Search for the cell housing the specified text and yield its [x, y] center coordinate. 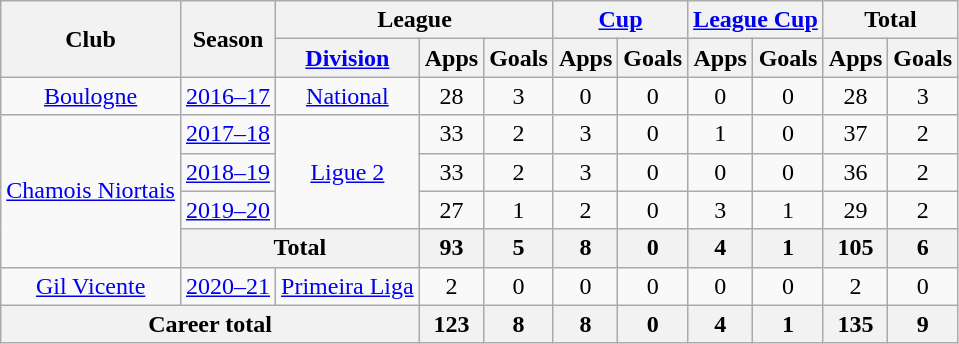
Club [91, 39]
5 [519, 248]
37 [855, 134]
123 [451, 324]
93 [451, 248]
Cup [620, 20]
Ligue 2 [348, 172]
2019–20 [228, 210]
27 [451, 210]
9 [923, 324]
League [415, 20]
36 [855, 172]
105 [855, 248]
League Cup [756, 20]
135 [855, 324]
2016–17 [228, 96]
Division [348, 58]
2018–19 [228, 172]
2020–21 [228, 286]
6 [923, 248]
Career total [210, 324]
29 [855, 210]
Boulogne [91, 96]
Season [228, 39]
Chamois Niortais [91, 191]
Primeira Liga [348, 286]
Gil Vicente [91, 286]
National [348, 96]
2017–18 [228, 134]
